Return the (X, Y) coordinate for the center point of the cell that contains the specified text.  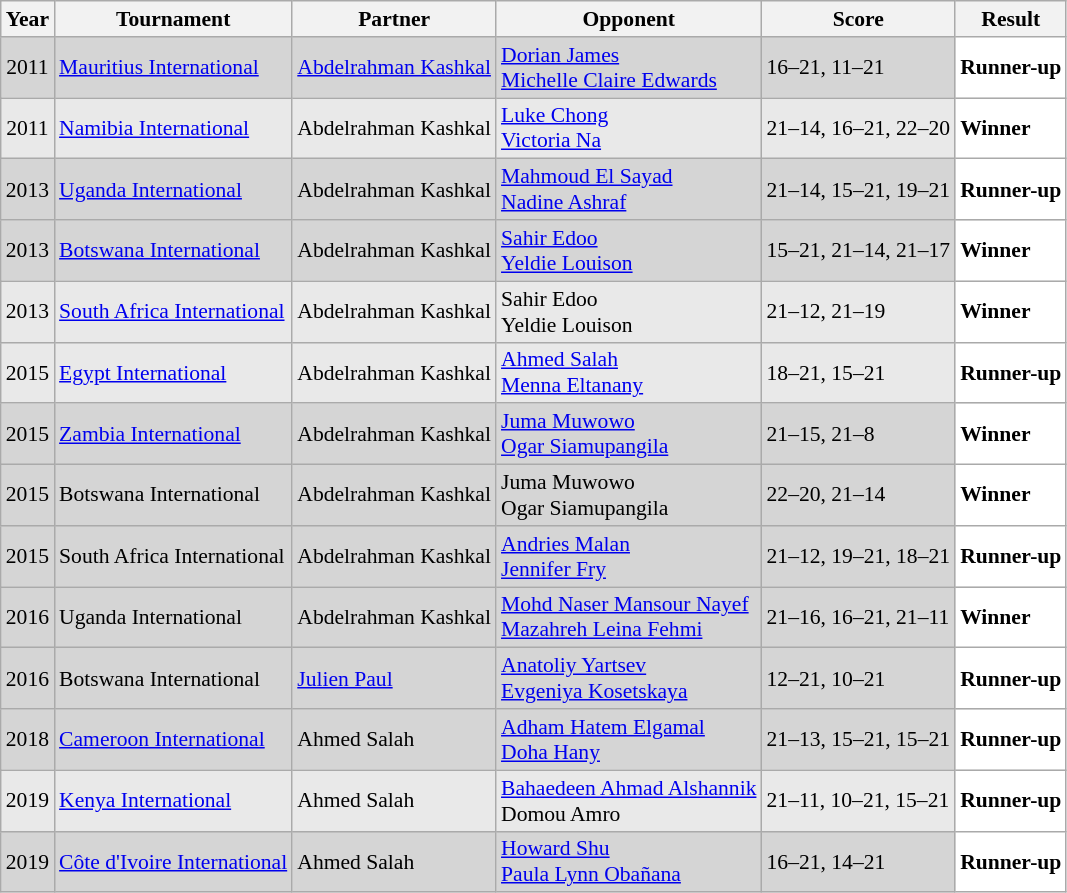
Andries Malan Jennifer Fry (629, 556)
Julien Paul (394, 678)
Kenya International (173, 800)
Score (858, 19)
Luke Chong Victoria Na (629, 128)
Mahmoud El Sayad Nadine Ashraf (629, 190)
Dorian James Michelle Claire Edwards (629, 68)
Mohd Naser Mansour Nayef Mazahreh Leina Fehmi (629, 618)
Mauritius International (173, 68)
16–21, 14–21 (858, 862)
21–14, 16–21, 22–20 (858, 128)
Egypt International (173, 372)
Tournament (173, 19)
12–21, 10–21 (858, 678)
Partner (394, 19)
Namibia International (173, 128)
18–21, 15–21 (858, 372)
Anatoliy Yartsev Evgeniya Kosetskaya (629, 678)
Côte d'Ivoire International (173, 862)
16–21, 11–21 (858, 68)
Year (28, 19)
21–11, 10–21, 15–21 (858, 800)
21–12, 21–19 (858, 312)
21–14, 15–21, 19–21 (858, 190)
21–12, 19–21, 18–21 (858, 556)
Bahaedeen Ahmad Alshannik Domou Amro (629, 800)
Opponent (629, 19)
21–16, 16–21, 21–11 (858, 618)
Adham Hatem Elgamal Doha Hany (629, 740)
Ahmed Salah Menna Eltanany (629, 372)
21–13, 15–21, 15–21 (858, 740)
Zambia International (173, 434)
Cameroon International (173, 740)
2018 (28, 740)
Result (1010, 19)
22–20, 21–14 (858, 496)
Howard Shu Paula Lynn Obañana (629, 862)
15–21, 21–14, 21–17 (858, 250)
21–15, 21–8 (858, 434)
